Extract the [X, Y] coordinate from the center of the cell holding the provided text.  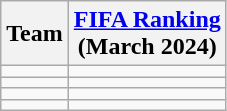
Team [35, 34]
FIFA Ranking(March 2024) [147, 34]
